Find where the given text appears and provide that cell's center as [x, y] coordinate. 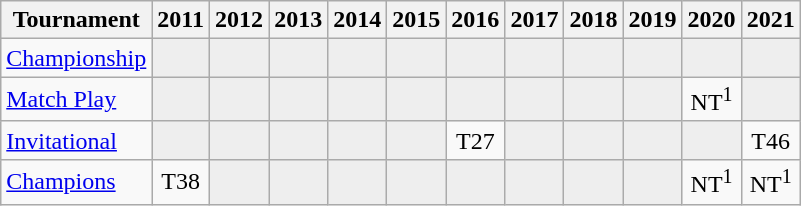
2013 [298, 20]
2016 [476, 20]
Tournament [76, 20]
2021 [770, 20]
T38 [181, 182]
2014 [358, 20]
Invitational [76, 140]
2020 [712, 20]
2012 [240, 20]
2017 [534, 20]
Match Play [76, 100]
2015 [416, 20]
T46 [770, 140]
T27 [476, 140]
2011 [181, 20]
Championship [76, 58]
Champions [76, 182]
2018 [594, 20]
2019 [652, 20]
